Pinpoint the cell where the given text exists, returning its (X, Y) midpoint coordinate. 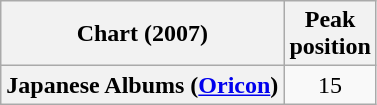
Chart (2007) (142, 34)
15 (330, 85)
Japanese Albums (Oricon) (142, 85)
Peak position (330, 34)
